Return the (X, Y) coordinate for the center point of the cell that contains the specified text.  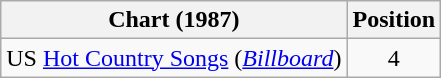
4 (394, 58)
US Hot Country Songs (Billboard) (174, 58)
Position (394, 20)
Chart (1987) (174, 20)
